For the text-containing cell, return its midpoint in [x, y] coordinate format. 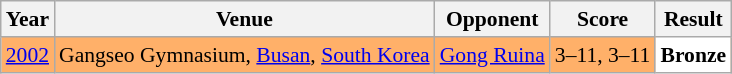
Gangseo Gymnasium, Busan, South Korea [244, 55]
Year [28, 19]
3–11, 3–11 [603, 55]
Venue [244, 19]
Result [693, 19]
Bronze [693, 55]
Score [603, 19]
Gong Ruina [492, 55]
2002 [28, 55]
Opponent [492, 19]
